Pinpoint the cell where the given text exists, returning its [x, y] midpoint coordinate. 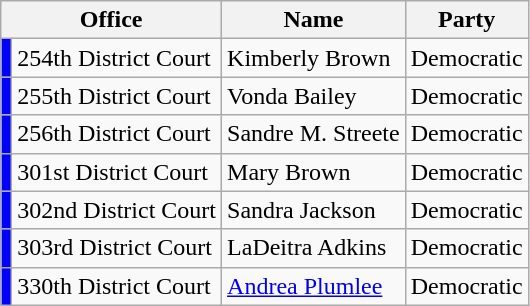
330th District Court [117, 286]
Andrea Plumlee [314, 286]
Party [466, 20]
303rd District Court [117, 248]
Sandra Jackson [314, 210]
Vonda Bailey [314, 96]
Name [314, 20]
254th District Court [117, 58]
Sandre M. Streete [314, 134]
Mary Brown [314, 172]
301st District Court [117, 172]
Office [112, 20]
Kimberly Brown [314, 58]
255th District Court [117, 96]
LaDeitra Adkins [314, 248]
302nd District Court [117, 210]
256th District Court [117, 134]
